Locate the cell with the specified text and output its [X, Y] center coordinate. 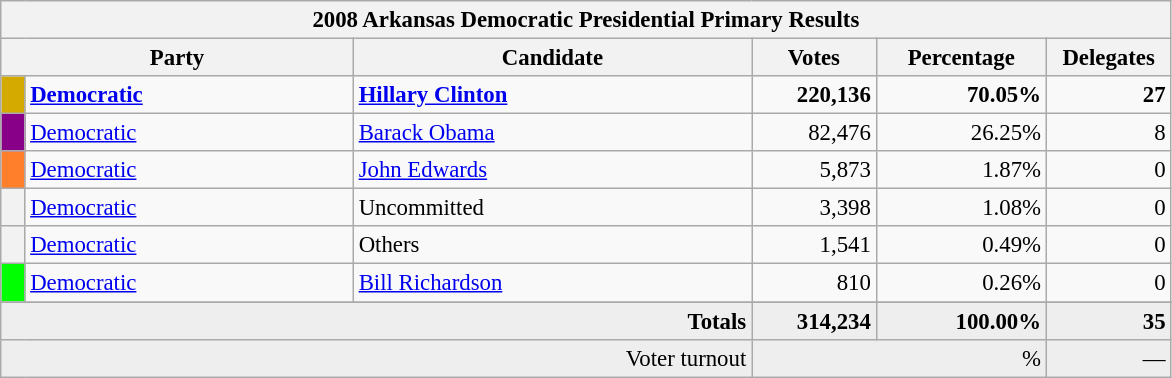
— [1108, 358]
Uncommitted [552, 208]
Bill Richardson [552, 283]
0.49% [961, 245]
35 [1108, 321]
Voter turnout [376, 358]
314,234 [814, 321]
John Edwards [552, 170]
100.00% [961, 321]
Others [552, 245]
82,476 [814, 133]
Barack Obama [552, 133]
3,398 [814, 208]
1.08% [961, 208]
Candidate [552, 58]
Votes [814, 58]
1,541 [814, 245]
26.25% [961, 133]
0.26% [961, 283]
Totals [376, 321]
27 [1108, 95]
2008 Arkansas Democratic Presidential Primary Results [586, 20]
Party [178, 58]
Hillary Clinton [552, 95]
% [900, 358]
8 [1108, 133]
1.87% [961, 170]
220,136 [814, 95]
Percentage [961, 58]
5,873 [814, 170]
Delegates [1108, 58]
70.05% [961, 95]
810 [814, 283]
